Identify which cell holds the provided text, then report its [X, Y] central coordinate. 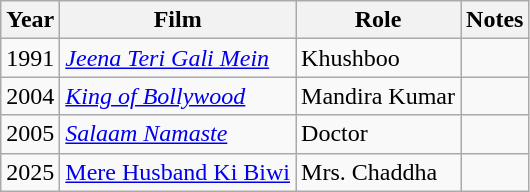
Khushboo [378, 58]
2004 [30, 96]
Salaam Namaste [178, 134]
Mere Husband Ki Biwi [178, 172]
Doctor [378, 134]
Notes [495, 20]
Mrs. Chaddha [378, 172]
Mandira Kumar [378, 96]
King of Bollywood [178, 96]
Film [178, 20]
1991 [30, 58]
Year [30, 20]
2005 [30, 134]
Role [378, 20]
2025 [30, 172]
Jeena Teri Gali Mein [178, 58]
